Output the (X, Y) coordinate of the center of the cell containing the given text.  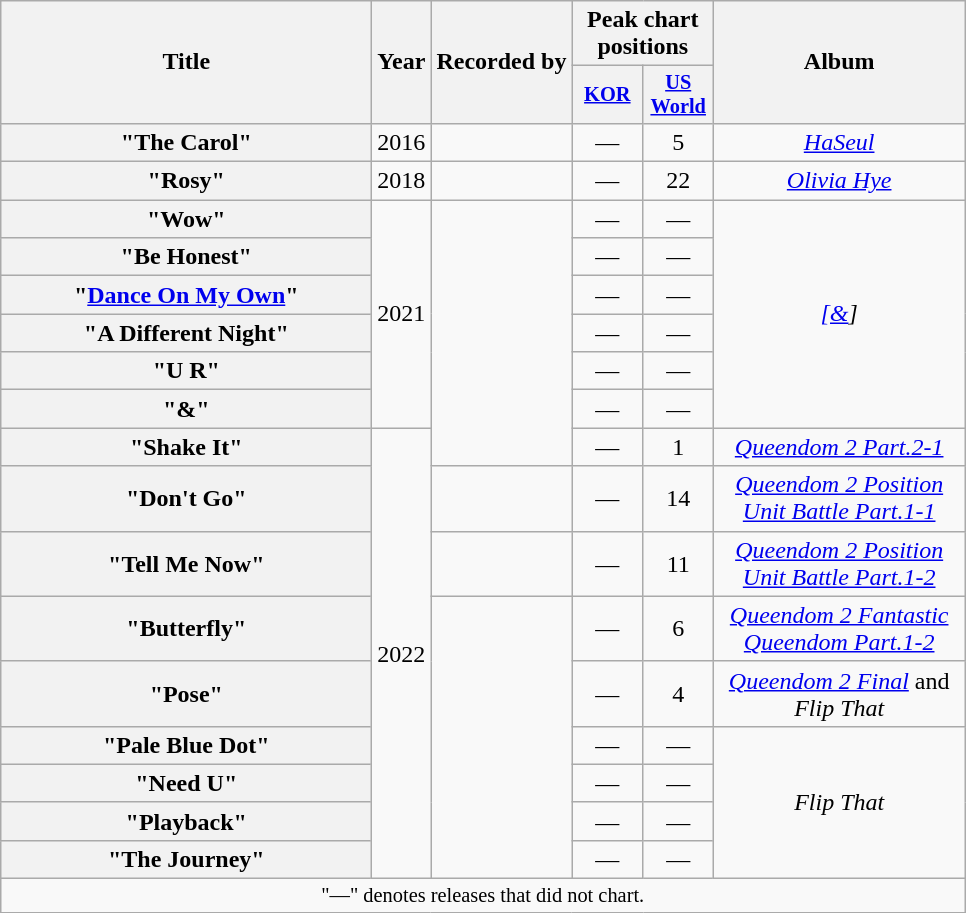
"Pose" (186, 694)
"Butterfly" (186, 628)
"Shake It" (186, 447)
Queendom 2 Final and Flip That (840, 694)
4 (678, 694)
Peak chartpositions (643, 34)
"The Journey" (186, 859)
"U R" (186, 371)
Year (402, 62)
2016 (402, 142)
"Don't Go" (186, 498)
USWorld (678, 95)
Recorded by (502, 62)
Flip That (840, 802)
HaSeul (840, 142)
"Be Honest" (186, 257)
11 (678, 564)
"Need U" (186, 783)
"Dance On My Own" (186, 295)
14 (678, 498)
"&" (186, 409)
Queendom 2 Part.2-1 (840, 447)
22 (678, 181)
[&] (840, 314)
2021 (402, 314)
"Rosy" (186, 181)
"Tell Me Now" (186, 564)
Album (840, 62)
Queendom 2 Position Unit Battle Part.1-2 (840, 564)
5 (678, 142)
6 (678, 628)
Queendom 2 Position Unit Battle Part.1-1 (840, 498)
2022 (402, 654)
Olivia Hye (840, 181)
"Wow" (186, 219)
"The Carol" (186, 142)
KOR (608, 95)
2018 (402, 181)
Queendom 2 Fantastic Queendom Part.1-2 (840, 628)
Title (186, 62)
"Playback" (186, 821)
"Pale Blue Dot" (186, 745)
1 (678, 447)
"—" denotes releases that did not chart. (483, 896)
"A Different Night" (186, 333)
